Capture the cell that displays the provided text and extract its [X, Y] central coordinate. 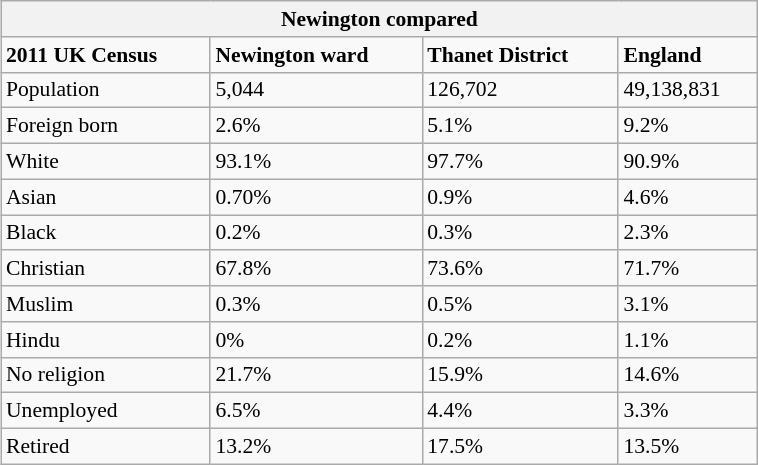
Asian [106, 197]
White [106, 162]
0.9% [520, 197]
Thanet District [520, 55]
15.9% [520, 375]
Muslim [106, 304]
90.9% [688, 162]
73.6% [520, 269]
3.1% [688, 304]
No religion [106, 375]
93.1% [316, 162]
13.2% [316, 447]
49,138,831 [688, 90]
2011 UK Census [106, 55]
4.4% [520, 411]
2.3% [688, 233]
Retired [106, 447]
Christian [106, 269]
Unemployed [106, 411]
17.5% [520, 447]
71.7% [688, 269]
5.1% [520, 126]
4.6% [688, 197]
0% [316, 340]
England [688, 55]
14.6% [688, 375]
Newington compared [380, 19]
126,702 [520, 90]
2.6% [316, 126]
0.70% [316, 197]
6.5% [316, 411]
Foreign born [106, 126]
3.3% [688, 411]
9.2% [688, 126]
Black [106, 233]
67.8% [316, 269]
21.7% [316, 375]
97.7% [520, 162]
5,044 [316, 90]
13.5% [688, 447]
Population [106, 90]
1.1% [688, 340]
0.5% [520, 304]
Hindu [106, 340]
Newington ward [316, 55]
